Locate the cell with the specified text and output its [X, Y] center coordinate. 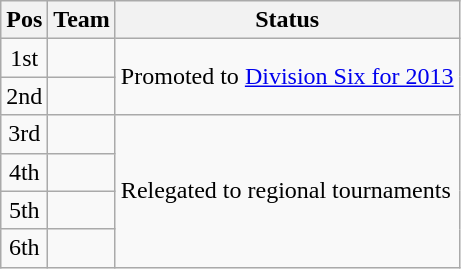
Relegated to regional tournaments [287, 191]
4th [24, 172]
3rd [24, 134]
1st [24, 58]
5th [24, 210]
Promoted to Division Six for 2013 [287, 77]
Status [287, 20]
6th [24, 248]
Pos [24, 20]
Team [82, 20]
2nd [24, 96]
